Extract the [X, Y] coordinate from the center of the cell holding the provided text.  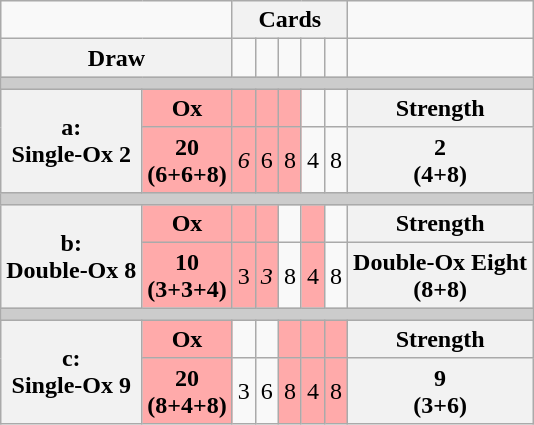
a:Single-Ox 2 [72, 140]
Draw [116, 58]
20(6+6+8) [187, 160]
Cards [290, 20]
10(3+3+4) [187, 276]
20(8+4+8) [187, 390]
9(3+6) [440, 390]
b:Double-Ox 8 [72, 256]
2(4+8) [440, 160]
Double-Ox Eight(8+8) [440, 276]
c:Single-Ox 9 [72, 372]
